Return [X, Y] of the center of cell containing provided text 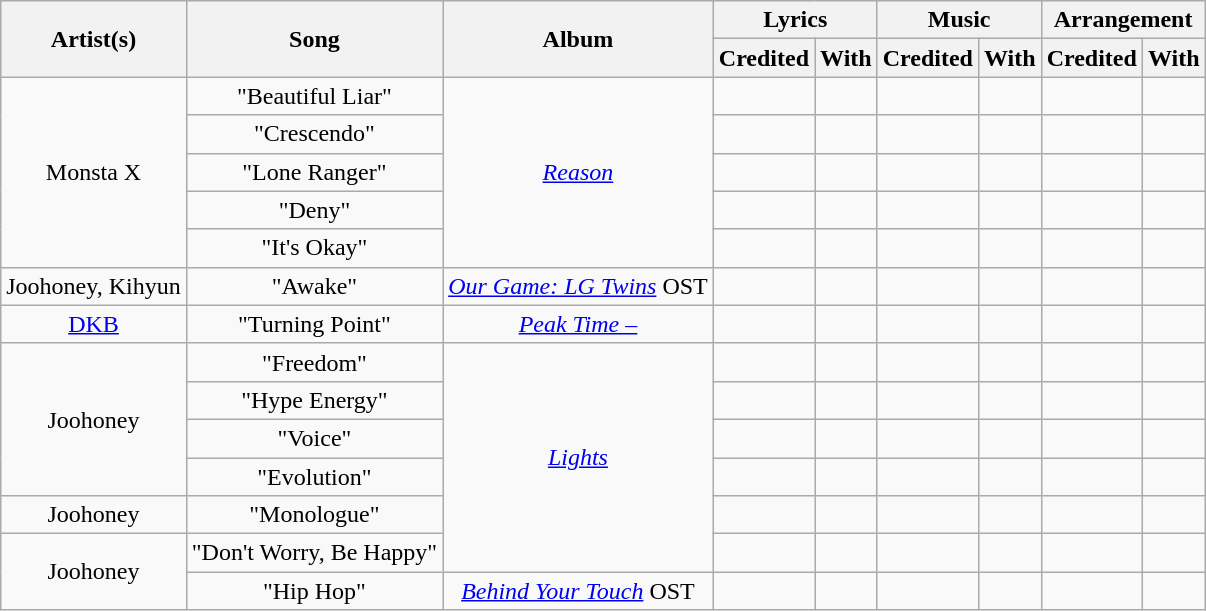
Artist(s) [94, 39]
"Don't Worry, Be Happy" [314, 553]
Lyrics [795, 20]
Arrangement [1123, 20]
Joohoney, Kihyun [94, 286]
"Monologue" [314, 515]
"Turning Point" [314, 324]
"Voice" [314, 438]
"Awake" [314, 286]
"Freedom" [314, 362]
DKB [94, 324]
Album [578, 39]
"Deny" [314, 210]
"Hype Energy" [314, 400]
Behind Your Touch OST [578, 591]
Lights [578, 457]
Peak Time – [578, 324]
Our Game: LG Twins OST [578, 286]
"Evolution" [314, 477]
"Lone Ranger" [314, 172]
"Crescendo" [314, 134]
"Hip Hop" [314, 591]
Music [959, 20]
Monsta X [94, 172]
Reason [578, 172]
Song [314, 39]
"It's Okay" [314, 248]
"Beautiful Liar" [314, 96]
